Capture the cell that displays the provided text and extract its (x, y) central coordinate. 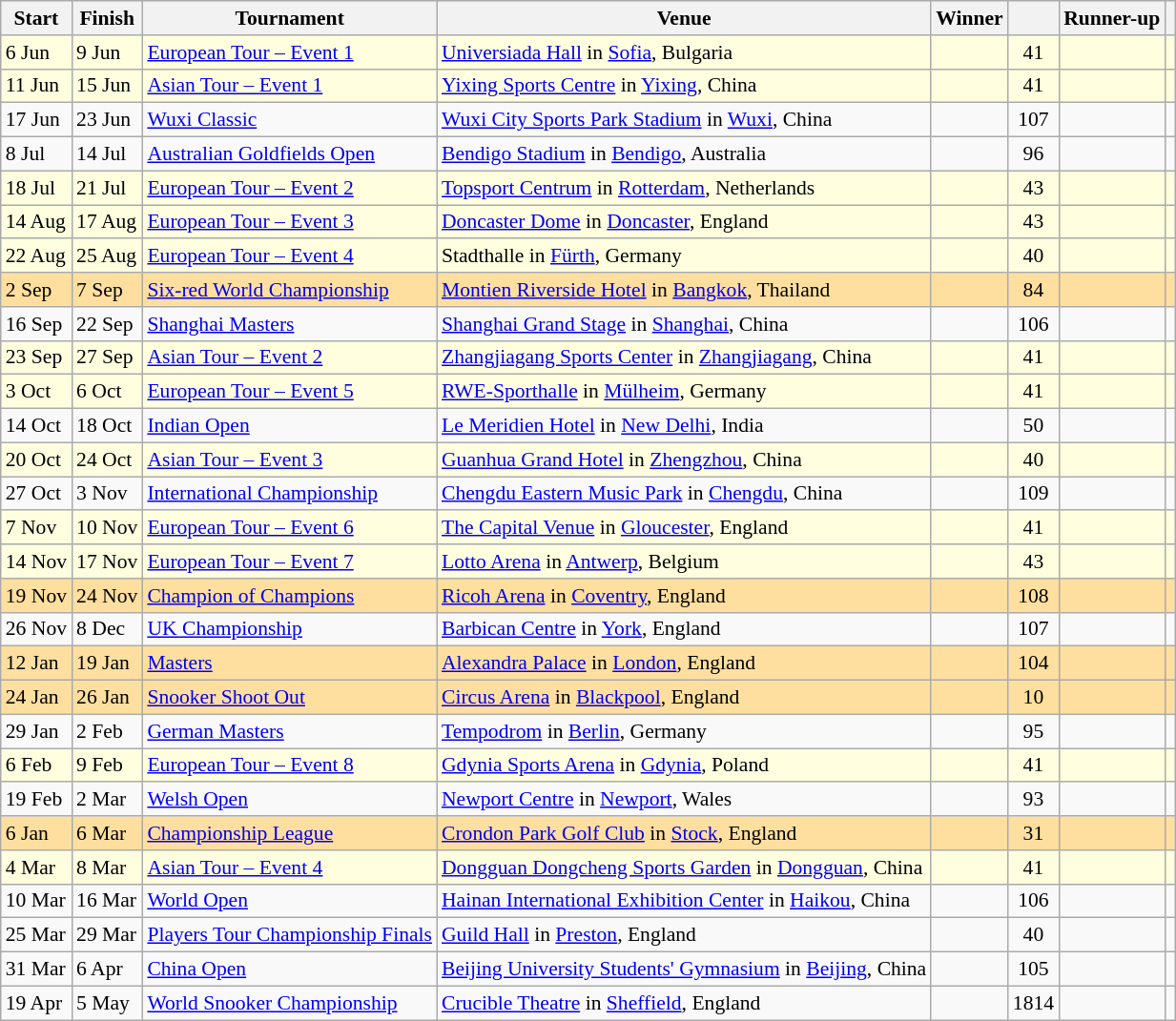
Welsh Open (290, 800)
Alexandra Palace in London, England (684, 664)
31 Mar (36, 970)
10 (1034, 698)
Gdynia Sports Arena in Gdynia, Poland (684, 766)
Start (36, 18)
Wuxi City Sports Park Stadium in Wuxi, China (684, 120)
Champion of Champions (290, 596)
2 Sep (36, 290)
14 Aug (36, 222)
Masters (290, 664)
Runner-up (1112, 18)
Universiada Hall in Sofia, Bulgaria (684, 52)
29 Mar (107, 935)
The Capital Venue in Gloucester, England (684, 528)
6 Mar (107, 833)
19 Nov (36, 596)
European Tour – Event 6 (290, 528)
7 Nov (36, 528)
18 Oct (107, 426)
Le Meridien Hotel in New Delhi, India (684, 426)
105 (1034, 970)
Topsport Centrum in Rotterdam, Netherlands (684, 188)
109 (1034, 494)
95 (1034, 731)
Asian Tour – Event 3 (290, 459)
10 Nov (107, 528)
6 Apr (107, 970)
European Tour – Event 4 (290, 256)
15 Jun (107, 86)
26 Nov (36, 629)
Australian Goldfields Open (290, 154)
16 Mar (107, 901)
Dongguan Dongcheng Sports Garden in Dongguan, China (684, 868)
Hainan International Exhibition Center in Haikou, China (684, 901)
24 Nov (107, 596)
Asian Tour – Event 4 (290, 868)
6 Oct (107, 392)
93 (1034, 800)
19 Apr (36, 1003)
Doncaster Dome in Doncaster, England (684, 222)
5 May (107, 1003)
World Open (290, 901)
German Masters (290, 731)
RWE-Sporthalle in Mülheim, Germany (684, 392)
Finish (107, 18)
9 Feb (107, 766)
14 Nov (36, 562)
84 (1034, 290)
12 Jan (36, 664)
2 Mar (107, 800)
Montien Riverside Hotel in Bangkok, Thailand (684, 290)
6 Feb (36, 766)
16 Sep (36, 324)
14 Jul (107, 154)
Crucible Theatre in Sheffield, England (684, 1003)
Zhangjiagang Sports Center in Zhangjiagang, China (684, 357)
4 Mar (36, 868)
Wuxi Classic (290, 120)
22 Aug (36, 256)
23 Sep (36, 357)
European Tour – Event 8 (290, 766)
Newport Centre in Newport, Wales (684, 800)
International Championship (290, 494)
Beijing University Students' Gymnasium in Beijing, China (684, 970)
8 Dec (107, 629)
UK Championship (290, 629)
17 Nov (107, 562)
Guild Hall in Preston, England (684, 935)
19 Jan (107, 664)
Lotto Arena in Antwerp, Belgium (684, 562)
17 Aug (107, 222)
3 Nov (107, 494)
Indian Open (290, 426)
108 (1034, 596)
Shanghai Grand Stage in Shanghai, China (684, 324)
7 Sep (107, 290)
31 (1034, 833)
50 (1034, 426)
20 Oct (36, 459)
24 Jan (36, 698)
Shanghai Masters (290, 324)
Championship League (290, 833)
21 Jul (107, 188)
8 Mar (107, 868)
6 Jun (36, 52)
Six-red World Championship (290, 290)
Ricoh Arena in Coventry, England (684, 596)
1814 (1034, 1003)
Yixing Sports Centre in Yixing, China (684, 86)
Asian Tour – Event 2 (290, 357)
27 Sep (107, 357)
11 Jun (36, 86)
Chengdu Eastern Music Park in Chengdu, China (684, 494)
3 Oct (36, 392)
27 Oct (36, 494)
24 Oct (107, 459)
25 Mar (36, 935)
104 (1034, 664)
Winner (969, 18)
Bendigo Stadium in Bendigo, Australia (684, 154)
22 Sep (107, 324)
Stadthalle in Fürth, Germany (684, 256)
European Tour – Event 7 (290, 562)
China Open (290, 970)
Tempodrom in Berlin, Germany (684, 731)
Asian Tour – Event 1 (290, 86)
29 Jan (36, 731)
25 Aug (107, 256)
European Tour – Event 3 (290, 222)
6 Jan (36, 833)
8 Jul (36, 154)
Guanhua Grand Hotel in Zhengzhou, China (684, 459)
10 Mar (36, 901)
96 (1034, 154)
European Tour – Event 5 (290, 392)
World Snooker Championship (290, 1003)
European Tour – Event 1 (290, 52)
Tournament (290, 18)
Venue (684, 18)
2 Feb (107, 731)
17 Jun (36, 120)
Circus Arena in Blackpool, England (684, 698)
European Tour – Event 2 (290, 188)
26 Jan (107, 698)
9 Jun (107, 52)
Snooker Shoot Out (290, 698)
Barbican Centre in York, England (684, 629)
19 Feb (36, 800)
14 Oct (36, 426)
Players Tour Championship Finals (290, 935)
23 Jun (107, 120)
Crondon Park Golf Club in Stock, England (684, 833)
18 Jul (36, 188)
